Output the (x, y) coordinate of the center of the cell containing the given text.  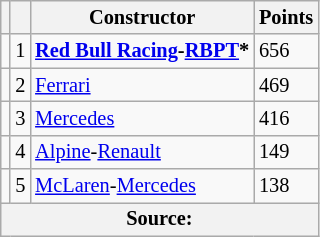
149 (286, 152)
1 (20, 51)
5 (20, 186)
4 (20, 152)
Source: (160, 219)
416 (286, 118)
Red Bull Racing-RBPT* (142, 51)
Points (286, 17)
Constructor (142, 17)
McLaren-Mercedes (142, 186)
138 (286, 186)
Ferrari (142, 85)
Mercedes (142, 118)
656 (286, 51)
3 (20, 118)
2 (20, 85)
Alpine-Renault (142, 152)
469 (286, 85)
